Find where the given text appears and provide that cell's center as [X, Y] coordinate. 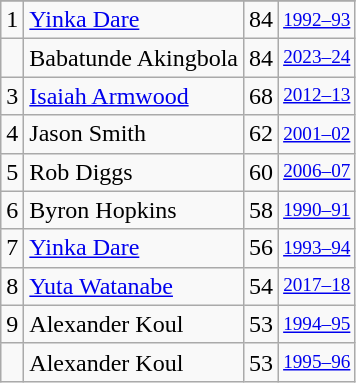
1 [12, 20]
56 [262, 248]
2017–18 [317, 286]
68 [262, 96]
Rob Diggs [134, 172]
9 [12, 324]
7 [12, 248]
Byron Hopkins [134, 210]
5 [12, 172]
1993–94 [317, 248]
Isaiah Armwood [134, 96]
60 [262, 172]
58 [262, 210]
1992–93 [317, 20]
2023–24 [317, 58]
4 [12, 134]
6 [12, 210]
2001–02 [317, 134]
Yuta Watanabe [134, 286]
54 [262, 286]
2006–07 [317, 172]
3 [12, 96]
1995–96 [317, 362]
Babatunde Akingbola [134, 58]
8 [12, 286]
62 [262, 134]
1990–91 [317, 210]
1994–95 [317, 324]
2012–13 [317, 96]
Jason Smith [134, 134]
